For the text-containing cell, return its midpoint in (x, y) coordinate format. 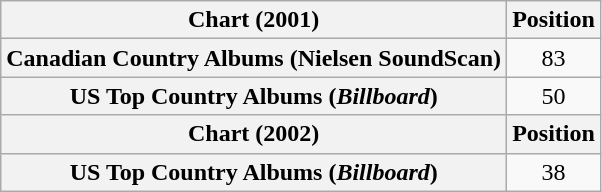
38 (554, 172)
Chart (2001) (254, 20)
Chart (2002) (254, 134)
50 (554, 96)
Canadian Country Albums (Nielsen SoundScan) (254, 58)
83 (554, 58)
